Locate the cell with the specified text and output its (X, Y) center coordinate. 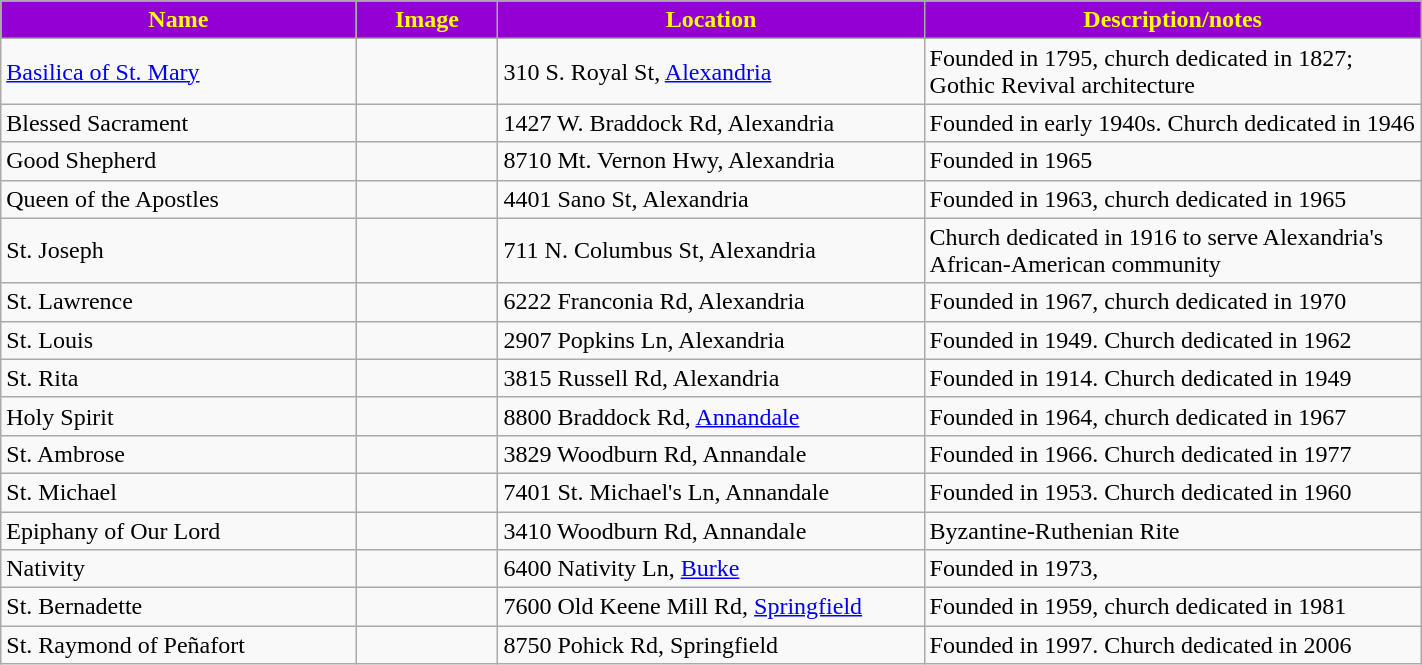
8750 Pohick Rd, Springfield (711, 645)
2907 Popkins Ln, Alexandria (711, 340)
Byzantine-Ruthenian Rite (1172, 531)
Founded in 1967, church dedicated in 1970 (1172, 302)
Founded in 1795, church dedicated in 1827; Gothic Revival architecture (1172, 72)
St. Bernadette (178, 607)
St. Raymond of Peñafort (178, 645)
Founded in 1973, (1172, 569)
St. Joseph (178, 250)
Epiphany of Our Lord (178, 531)
Basilica of St. Mary (178, 72)
Founded in 1953. Church dedicated in 1960 (1172, 492)
711 N. Columbus St, Alexandria (711, 250)
Queen of the Apostles (178, 199)
Name (178, 20)
8710 Mt. Vernon Hwy, Alexandria (711, 161)
4401 Sano St, Alexandria (711, 199)
6400 Nativity Ln, Burke (711, 569)
Founded in 1949. Church dedicated in 1962 (1172, 340)
Founded in 1963, church dedicated in 1965 (1172, 199)
St. Ambrose (178, 454)
3829 Woodburn Rd, Annandale (711, 454)
7600 Old Keene Mill Rd, Springfield (711, 607)
Location (711, 20)
St. Rita (178, 378)
1427 W. Braddock Rd, Alexandria (711, 123)
3410 Woodburn Rd, Annandale (711, 531)
Founded in 1965 (1172, 161)
Holy Spirit (178, 416)
Founded in 1959, church dedicated in 1981 (1172, 607)
St. Michael (178, 492)
310 S. Royal St, Alexandria (711, 72)
Good Shepherd (178, 161)
St. Louis (178, 340)
Founded in 1964, church dedicated in 1967 (1172, 416)
Description/notes (1172, 20)
Image (427, 20)
Church dedicated in 1916 to serve Alexandria's African-American community (1172, 250)
8800 Braddock Rd, Annandale (711, 416)
Founded in 1997. Church dedicated in 2006 (1172, 645)
Founded in early 1940s. Church dedicated in 1946 (1172, 123)
3815 Russell Rd, Alexandria (711, 378)
Nativity (178, 569)
Founded in 1966. Church dedicated in 1977 (1172, 454)
7401 St. Michael's Ln, Annandale (711, 492)
Blessed Sacrament (178, 123)
Founded in 1914. Church dedicated in 1949 (1172, 378)
6222 Franconia Rd, Alexandria (711, 302)
St. Lawrence (178, 302)
